Capture the cell that displays the provided text and extract its (x, y) central coordinate. 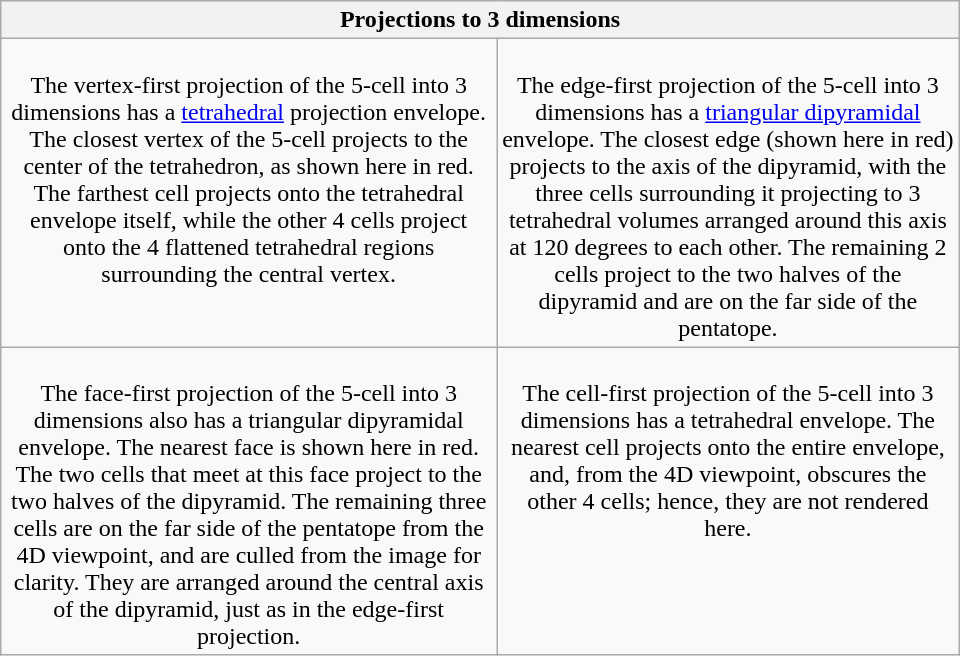
Projections to 3 dimensions (480, 20)
